Output the (x, y) coordinate of the center of the cell containing the given text.  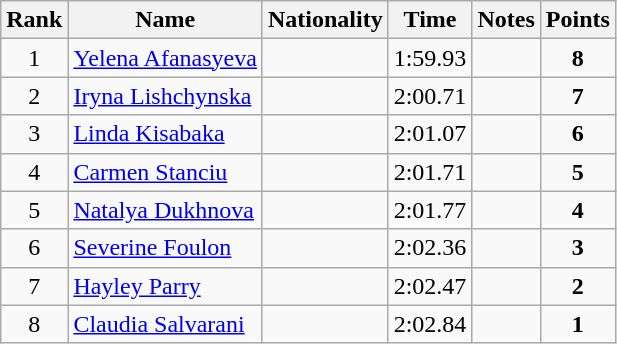
Iryna Lishchynska (166, 96)
Rank (34, 20)
2:01.77 (430, 210)
Claudia Salvarani (166, 324)
2:02.36 (430, 248)
2:02.84 (430, 324)
Points (578, 20)
Notes (506, 20)
Severine Foulon (166, 248)
Carmen Stanciu (166, 172)
2:01.07 (430, 134)
Nationality (325, 20)
Hayley Parry (166, 286)
Natalya Dukhnova (166, 210)
Linda Kisabaka (166, 134)
Time (430, 20)
1:59.93 (430, 58)
Name (166, 20)
2:00.71 (430, 96)
Yelena Afanasyeva (166, 58)
2:02.47 (430, 286)
2:01.71 (430, 172)
